Scan for the cell matching the given text and deliver its (x, y) coordinate at center. 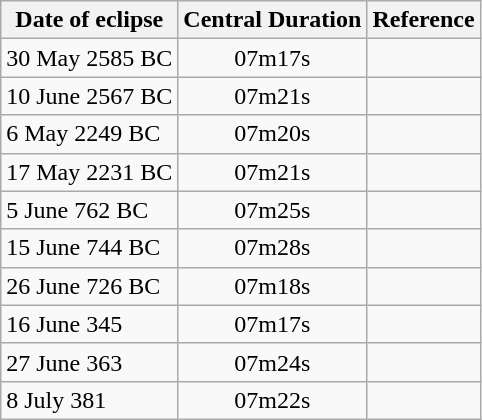
30 May 2585 BC (90, 58)
5 June 762 BC (90, 210)
07m25s (272, 210)
07m28s (272, 248)
07m22s (272, 400)
27 June 363 (90, 362)
15 June 744 BC (90, 248)
07m24s (272, 362)
Reference (424, 20)
07m20s (272, 134)
26 June 726 BC (90, 286)
Date of eclipse (90, 20)
10 June 2567 BC (90, 96)
07m18s (272, 286)
17 May 2231 BC (90, 172)
6 May 2249 BC (90, 134)
8 July 381 (90, 400)
Central Duration (272, 20)
16 June 345 (90, 324)
